Extract the [X, Y] coordinate from the center of the cell holding the provided text.  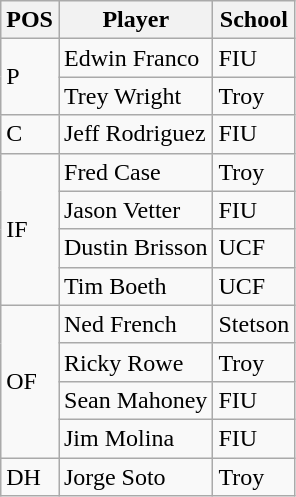
School [254, 20]
Dustin Brisson [135, 248]
Jeff Rodriguez [135, 134]
DH [30, 477]
Edwin Franco [135, 58]
Jason Vetter [135, 210]
C [30, 134]
Stetson [254, 324]
OF [30, 381]
POS [30, 20]
Player [135, 20]
Ned French [135, 324]
Jim Molina [135, 438]
P [30, 77]
Fred Case [135, 172]
IF [30, 229]
Sean Mahoney [135, 400]
Jorge Soto [135, 477]
Ricky Rowe [135, 362]
Trey Wright [135, 96]
Tim Boeth [135, 286]
